Search for the cell housing the specified text and yield its [x, y] center coordinate. 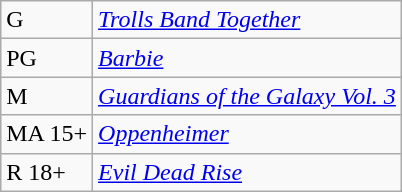
Oppenheimer [248, 134]
Guardians of the Galaxy Vol. 3 [248, 96]
G [47, 20]
MA 15+ [47, 134]
Evil Dead Rise [248, 172]
M [47, 96]
Barbie [248, 58]
Trolls Band Together [248, 20]
R 18+ [47, 172]
PG [47, 58]
